Pinpoint the cell where the given text exists, returning its (x, y) midpoint coordinate. 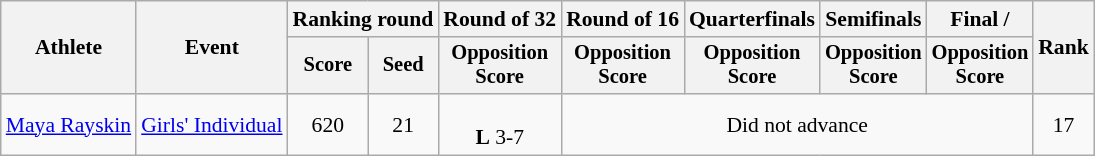
Girls' Individual (212, 124)
Did not advance (797, 124)
Round of 32 (500, 19)
21 (403, 124)
Score (328, 66)
Maya Rayskin (68, 124)
L 3-7 (500, 124)
Rank (1064, 48)
Semifinals (874, 19)
17 (1064, 124)
Athlete (68, 48)
Ranking round (364, 19)
Quarterfinals (752, 19)
620 (328, 124)
Final / (980, 19)
Round of 16 (622, 19)
Seed (403, 66)
Event (212, 48)
